Find where the given text appears and provide that cell's center as [X, Y] coordinate. 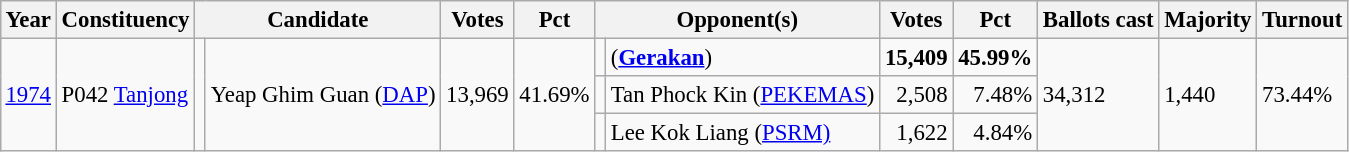
Constituency [125, 20]
(Gerakan) [742, 57]
Turnout [1302, 20]
2,508 [916, 95]
Opponent(s) [738, 20]
1974 [28, 94]
Candidate [318, 20]
7.48% [996, 95]
1,440 [1208, 94]
34,312 [1098, 94]
P042 Tanjong [125, 94]
1,622 [916, 133]
Lee Kok Liang (PSRM) [742, 133]
Majority [1208, 20]
41.69% [554, 94]
73.44% [1302, 94]
45.99% [996, 57]
Yeap Ghim Guan (DAP) [322, 94]
Tan Phock Kin (PEKEMAS) [742, 95]
15,409 [916, 57]
Year [28, 20]
13,969 [478, 94]
Ballots cast [1098, 20]
4.84% [996, 133]
